Find where the given text appears and provide that cell's center as [x, y] coordinate. 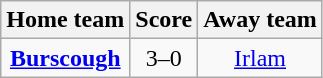
Score [164, 20]
Away team [260, 20]
Irlam [260, 58]
3–0 [164, 58]
Home team [66, 20]
Burscough [66, 58]
